Scan for the cell matching the given text and deliver its [x, y] coordinate at center. 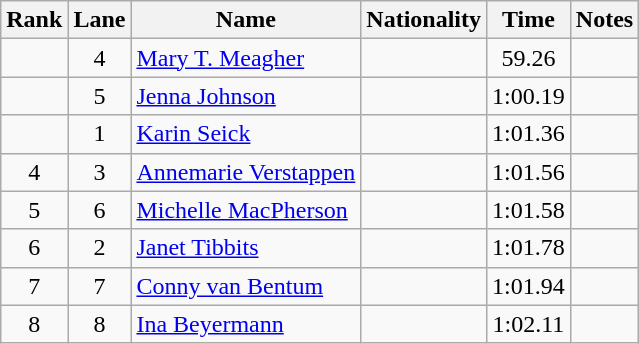
Janet Tibbits [246, 248]
Notes [604, 20]
1:01.36 [529, 134]
Rank [34, 20]
Michelle MacPherson [246, 210]
Jenna Johnson [246, 96]
1:00.19 [529, 96]
Time [529, 20]
Mary T. Meagher [246, 58]
Ina Beyermann [246, 324]
Karin Seick [246, 134]
59.26 [529, 58]
2 [100, 248]
1:02.11 [529, 324]
1 [100, 134]
Nationality [424, 20]
Lane [100, 20]
1:01.58 [529, 210]
1:01.94 [529, 286]
1:01.56 [529, 172]
Name [246, 20]
3 [100, 172]
1:01.78 [529, 248]
Conny van Bentum [246, 286]
Annemarie Verstappen [246, 172]
